Scan for the cell matching the given text and deliver its [x, y] coordinate at center. 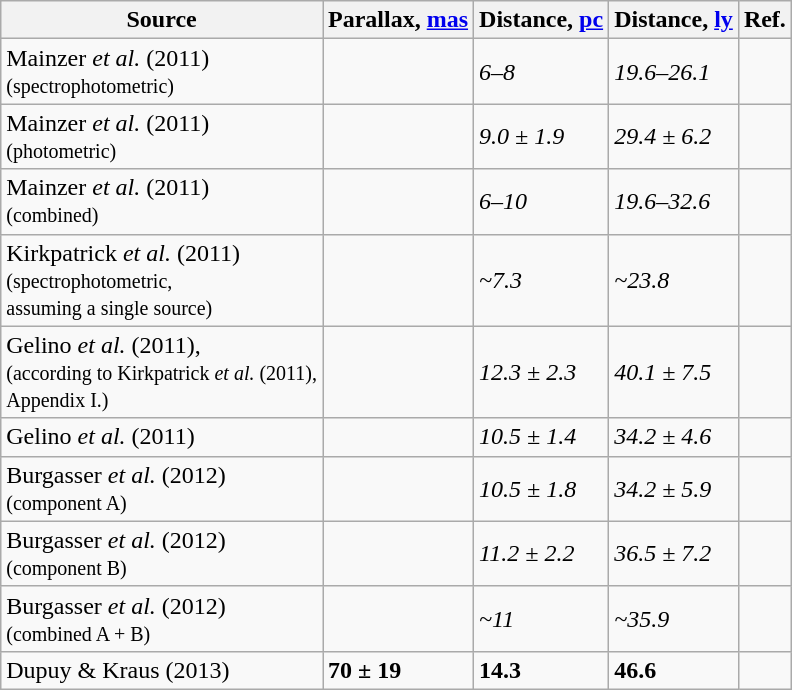
12.3 ± 2.3 [542, 372]
6–8 [542, 72]
Parallax, mas [398, 20]
34.2 ± 5.9 [674, 488]
Dupuy & Kraus (2013) [162, 670]
10.5 ± 1.8 [542, 488]
Burgasser et al. (2012)(component A) [162, 488]
34.2 ± 4.6 [674, 437]
Distance, ly [674, 20]
Gelino et al. (2011) [162, 437]
Burgasser et al. (2012)(component B) [162, 554]
19.6–32.6 [674, 202]
Mainzer et al. (2011)(combined) [162, 202]
Mainzer et al. (2011)(photometric) [162, 136]
~11 [542, 618]
36.5 ± 7.2 [674, 554]
Source [162, 20]
14.3 [542, 670]
40.1 ± 7.5 [674, 372]
Burgasser et al. (2012)(combined A + B) [162, 618]
Ref. [764, 20]
9.0 ± 1.9 [542, 136]
10.5 ± 1.4 [542, 437]
70 ± 19 [398, 670]
29.4 ± 6.2 [674, 136]
Distance, pc [542, 20]
~35.9 [674, 618]
11.2 ± 2.2 [542, 554]
~23.8 [674, 280]
6–10 [542, 202]
Gelino et al. (2011),(according to Kirkpatrick et al. (2011),Appendix I.) [162, 372]
19.6–26.1 [674, 72]
~7.3 [542, 280]
46.6 [674, 670]
Kirkpatrick et al. (2011)(spectrophotometric,assuming a single source) [162, 280]
Mainzer et al. (2011)(spectrophotometric) [162, 72]
